Search for the cell housing the specified text and yield its [x, y] center coordinate. 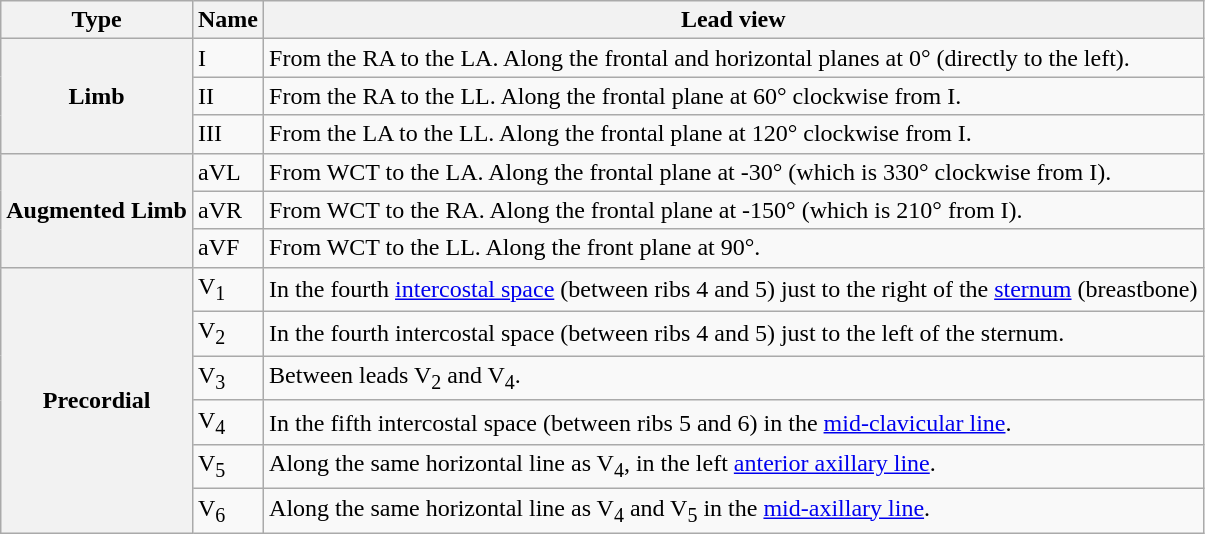
From the RA to the LL. Along the frontal plane at 60° clockwise from I. [734, 96]
aVL [228, 172]
III [228, 134]
I [228, 58]
aVF [228, 248]
From WCT to the RA. Along the frontal plane at -150° (which is 210° from I). [734, 210]
From WCT to the LL. Along the front plane at 90°. [734, 248]
Limb [97, 96]
From the LA to the LL. Along the frontal plane at 120° clockwise from I. [734, 134]
Along the same horizontal line as V4, in the left anterior axillary line. [734, 467]
Precordial [97, 400]
V6 [228, 511]
From WCT to the LA. Along the frontal plane at -30° (which is 330° clockwise from I). [734, 172]
In the fifth intercostal space (between ribs 5 and 6) in the mid-clavicular line. [734, 422]
Augmented Limb [97, 210]
V4 [228, 422]
Lead view [734, 20]
Type [97, 20]
V5 [228, 467]
In the fourth intercostal space (between ribs 4 and 5) just to the right of the sternum (breastbone) [734, 289]
Between leads V2 and V4. [734, 378]
Along the same horizontal line as V4 and V5 in the mid-axillary line. [734, 511]
From the RA to the LA. Along the frontal and horizontal planes at 0° (directly to the left). [734, 58]
II [228, 96]
V2 [228, 334]
In the fourth intercostal space (between ribs 4 and 5) just to the left of the sternum. [734, 334]
Name [228, 20]
V3 [228, 378]
aVR [228, 210]
V1 [228, 289]
